Capture the cell that displays the provided text and extract its [X, Y] central coordinate. 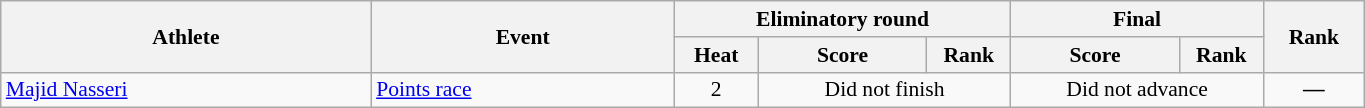
Did not finish [884, 90]
Majid Nasseri [186, 90]
Athlete [186, 36]
Did not advance [1138, 90]
Final [1138, 19]
2 [716, 90]
Points race [522, 90]
Eliminatory round [842, 19]
Event [522, 36]
Heat [716, 55]
— [1314, 90]
